Pinpoint the cell where the given text exists, returning its (x, y) midpoint coordinate. 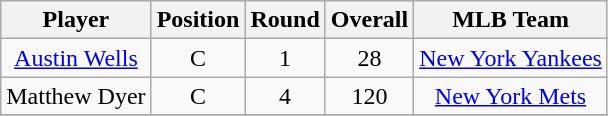
Player (76, 20)
28 (369, 58)
New York Yankees (511, 58)
Austin Wells (76, 58)
1 (285, 58)
Position (198, 20)
New York Mets (511, 96)
4 (285, 96)
120 (369, 96)
Overall (369, 20)
Round (285, 20)
MLB Team (511, 20)
Matthew Dyer (76, 96)
